Capture the cell that displays the provided text and extract its (x, y) central coordinate. 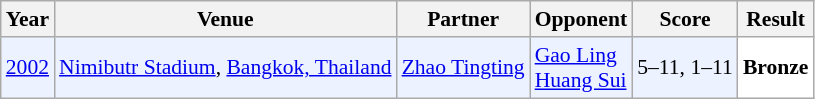
Partner (464, 19)
Score (685, 19)
Bronze (776, 68)
5–11, 1–11 (685, 68)
2002 (28, 68)
Gao Ling Huang Sui (582, 68)
Result (776, 19)
Venue (226, 19)
Year (28, 19)
Nimibutr Stadium, Bangkok, Thailand (226, 68)
Zhao Tingting (464, 68)
Opponent (582, 19)
